For the text-containing cell, return its midpoint in [x, y] coordinate format. 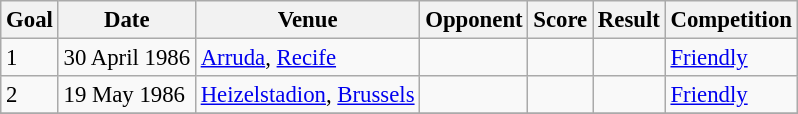
Date [126, 20]
Venue [307, 20]
2 [30, 95]
Opponent [474, 20]
30 April 1986 [126, 58]
Goal [30, 20]
Result [630, 20]
Heizelstadion, Brussels [307, 95]
1 [30, 58]
19 May 1986 [126, 95]
Arruda, Recife [307, 58]
Score [560, 20]
Competition [731, 20]
